Return (X, Y) of the center of cell containing provided text 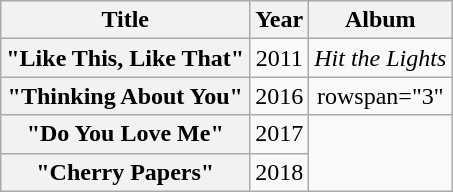
Hit the Lights (380, 58)
"Thinking About You" (126, 96)
2016 (280, 96)
2018 (280, 172)
rowspan="3" (380, 96)
Album (380, 20)
2017 (280, 134)
Year (280, 20)
"Do You Love Me" (126, 134)
Title (126, 20)
"Like This, Like That" (126, 58)
"Cherry Papers" (126, 172)
2011 (280, 58)
